Determine the [x, y] coordinate at the center of the cell enclosing the given text.  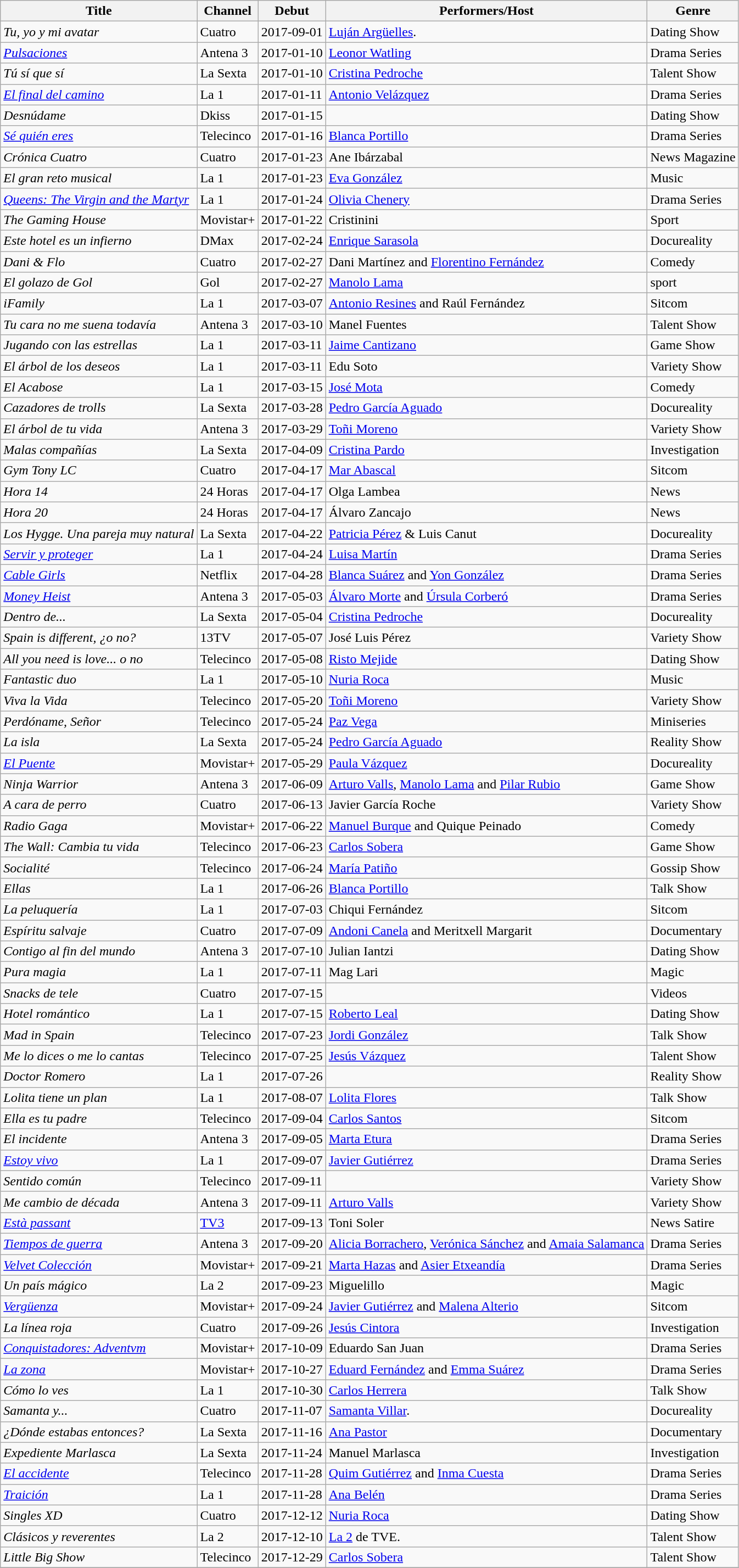
sport [693, 283]
Julian Iantzi [486, 951]
La isla [99, 742]
2017-05-04 [292, 617]
Conquistadores: Adventvm [99, 1348]
Cristina Pardo [486, 450]
2017-09-26 [292, 1328]
2017-07-10 [292, 951]
2017-09-13 [292, 1223]
2017-04-24 [292, 554]
Estoy vivo [99, 1160]
Tu cara no me suena todavía [99, 324]
Me cambio de década [99, 1202]
Singles XD [99, 1515]
2017-10-09 [292, 1348]
El árbol de tu vida [99, 429]
Cómo lo ves [99, 1390]
José Mota [486, 387]
2017-09-07 [292, 1160]
Tiempos de guerra [99, 1244]
Està passant [99, 1223]
Ana Pastor [486, 1432]
El accidente [99, 1474]
2017-07-25 [292, 1056]
TV3 [227, 1223]
Contigo al fin del mundo [99, 951]
Hotel romántico [99, 1014]
Jordi González [486, 1035]
2017-08-07 [292, 1097]
Sé quién eres [99, 136]
Manolo Lama [486, 283]
Mar Abascal [486, 471]
Viva la Vida [99, 701]
Performers/Host [486, 11]
Manuel Burque and Quique Peinado [486, 826]
Me lo dices o me lo cantas [99, 1056]
Queens: The Virgin and the Martyr [99, 199]
Dkiss [227, 115]
2017-07-09 [292, 931]
Lolita tiene un plan [99, 1097]
Chiqui Fernández [486, 909]
Debut [292, 11]
2017-03-29 [292, 429]
Olivia Chenery [486, 199]
2017-10-27 [292, 1369]
Javier Gutiérrez and Malena Alterio [486, 1307]
Expediente Marlasca [99, 1453]
Alicia Borrachero, Verónica Sánchez and Amaia Salamanca [486, 1244]
iFamily [99, 304]
Doctor Romero [99, 1077]
Hora 20 [99, 512]
Arturo Valls, Manolo Lama and Pilar Rubio [486, 784]
2017-05-20 [292, 701]
Gym Tony LC [99, 471]
José Luis Pérez [486, 638]
The Gaming House [99, 220]
Eduard Fernández and Emma Suárez [486, 1369]
Jesús Cintora [486, 1328]
Luján Argüelles. [486, 32]
Ella es tu padre [99, 1118]
Miguelillo [486, 1286]
2017-12-12 [292, 1515]
Jugando con las estrellas [99, 345]
Espíritu salvaje [99, 931]
La zona [99, 1369]
Desnúdame [99, 115]
Ninja Warrior [99, 784]
2017-09-23 [292, 1286]
Videos [693, 993]
2017-09-20 [292, 1244]
Socialité [99, 867]
Fantastic duo [99, 680]
2017-05-10 [292, 680]
Javier Gutiérrez [486, 1160]
Hora 14 [99, 491]
2017-06-09 [292, 784]
Arturo Valls [486, 1202]
Quim Gutiérrez and Inma Cuesta [486, 1474]
2017-03-15 [292, 387]
Blanca Suárez and Yon González [486, 575]
Ellas [99, 888]
El Acabose [99, 387]
Paula Vázquez [486, 763]
Risto Mejide [486, 659]
¿Dónde estabas entonces? [99, 1432]
2017-11-16 [292, 1432]
Enrique Sarasola [486, 240]
Crónica Cuatro [99, 157]
Pura magia [99, 972]
2017-11-07 [292, 1411]
2017-05-29 [292, 763]
Patricia Pérez & Luis Canut [486, 533]
Este hotel es un infierno [99, 240]
Antonio Velázquez [486, 94]
Carlos Santos [486, 1118]
Velvet Colección [99, 1264]
2017-01-11 [292, 94]
2017-03-10 [292, 324]
Perdóname, Señor [99, 721]
2017-09-05 [292, 1139]
Snacks de tele [99, 993]
Antonio Resines and Raúl Fernández [486, 304]
Javier García Roche [486, 805]
Little Big Show [99, 1557]
2017-09-04 [292, 1118]
Lolita Flores [486, 1097]
A cara de perro [99, 805]
Miniseries [693, 721]
2017-12-10 [292, 1536]
Jaime Cantizano [486, 345]
2017-09-24 [292, 1307]
El final del camino [99, 94]
2017-12-29 [292, 1557]
2017-07-03 [292, 909]
Mad in Spain [99, 1035]
Carlos Herrera [486, 1390]
Roberto Leal [486, 1014]
Spain is different, ¿o no? [99, 638]
2017-01-24 [292, 199]
El árbol de los deseos [99, 366]
Dani Martínez and Florentino Fernández [486, 262]
2017-04-09 [292, 450]
2017-01-15 [292, 115]
Ane Ibárzabal [486, 157]
Un país mágico [99, 1286]
News Satire [693, 1223]
Manuel Marlasca [486, 1453]
Luisa Martín [486, 554]
2017-10-30 [292, 1390]
Cazadores de trolls [99, 408]
Olga Lambea [486, 491]
Money Heist [99, 596]
Leonor Watling [486, 53]
Vergüenza [99, 1307]
Netflix [227, 575]
2017-02-24 [292, 240]
Ana Belén [486, 1494]
2017-04-28 [292, 575]
Edu Soto [486, 366]
Cristinini [486, 220]
Samanta Villar. [486, 1411]
2017-06-23 [292, 847]
Servir y proteger [99, 554]
La 2 de TVE. [486, 1536]
Cable Girls [99, 575]
Traición [99, 1494]
Channel [227, 11]
Pulsaciones [99, 53]
Marta Hazas and Asier Etxeandía [486, 1264]
Andoni Canela and Meritxell Margarit [486, 931]
2017-05-03 [292, 596]
13TV [227, 638]
Tu, yo y mi avatar [99, 32]
Álvaro Zancajo [486, 512]
Paz Vega [486, 721]
2017-06-26 [292, 888]
Samanta y... [99, 1411]
2017-06-24 [292, 867]
Dentro de... [99, 617]
2017-09-01 [292, 32]
El gran reto musical [99, 178]
El incidente [99, 1139]
La línea roja [99, 1328]
2017-07-23 [292, 1035]
Mag Lari [486, 972]
Malas compañías [99, 450]
DMax [227, 240]
2017-04-22 [292, 533]
Tú sí que sí [99, 74]
La peluquería [99, 909]
Manel Fuentes [486, 324]
Jesús Vázquez [486, 1056]
Gossip Show [693, 867]
Radio Gaga [99, 826]
Marta Etura [486, 1139]
María Patiño [486, 867]
2017-01-16 [292, 136]
All you need is love... o no [99, 659]
2017-05-08 [292, 659]
2017-06-13 [292, 805]
2017-07-26 [292, 1077]
Dani & Flo [99, 262]
Toni Soler [486, 1223]
2017-06-22 [292, 826]
2017-07-11 [292, 972]
Álvaro Morte and Úrsula Corberó [486, 596]
Genre [693, 11]
Gol [227, 283]
The Wall: Cambia tu vida [99, 847]
Sentido común [99, 1181]
2017-11-24 [292, 1453]
El Puente [99, 763]
El golazo de Gol [99, 283]
Eduardo San Juan [486, 1348]
2017-05-07 [292, 638]
Los Hygge. Una pareja muy natural [99, 533]
2017-09-21 [292, 1264]
Sport [693, 220]
News Magazine [693, 157]
Eva González [486, 178]
Clásicos y reverentes [99, 1536]
2017-03-28 [292, 408]
2017-01-22 [292, 220]
2017-03-07 [292, 304]
Title [99, 11]
